Extract the (x, y) coordinate from the center of the cell holding the provided text.  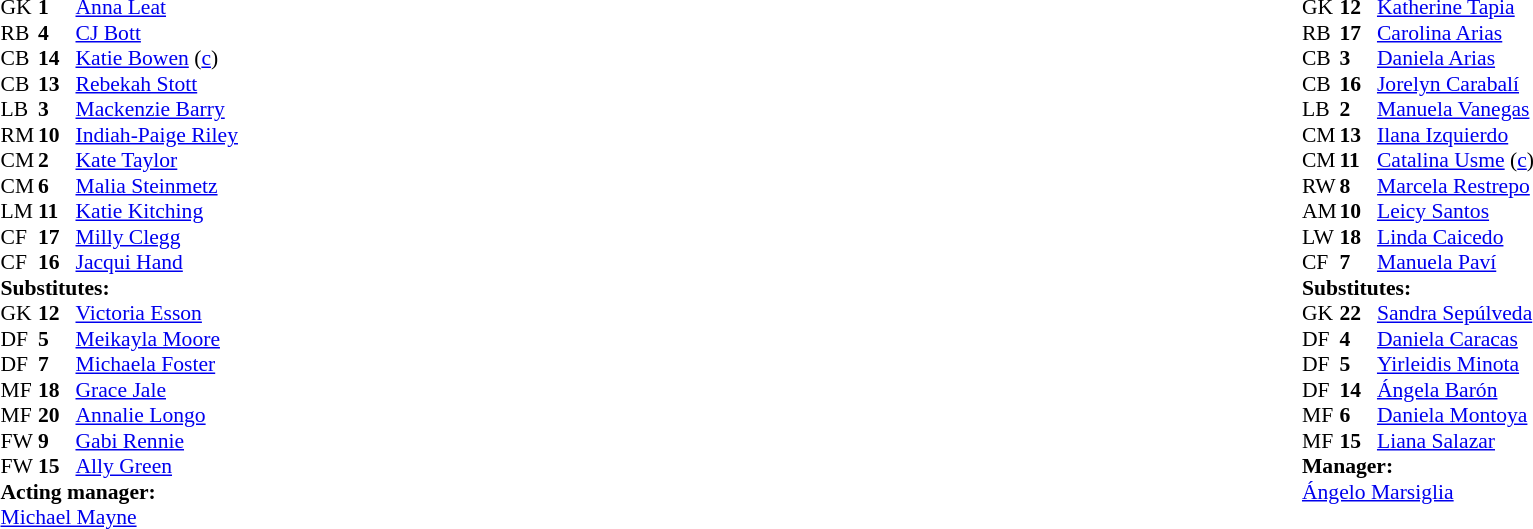
Annalie Longo (157, 415)
Malia Steinmetz (157, 186)
Indiah-Paige Riley (157, 135)
Substitutes: (118, 288)
Rebekah Stott (157, 84)
Gabi Rennie (157, 441)
20 (57, 415)
LM (19, 211)
Katie Bowen (c) (157, 59)
Victoria Esson (157, 313)
Meikayla Moore (157, 339)
AM (1321, 211)
8 (1358, 186)
RW (1321, 186)
Katie Kitching (157, 211)
Grace Jale (157, 390)
RM (19, 135)
Mackenzie Barry (157, 109)
Ally Green (157, 467)
12 (57, 313)
LW (1321, 237)
Milly Clegg (157, 237)
9 (57, 441)
Jacqui Hand (157, 263)
Kate Taylor (157, 161)
Acting manager: (118, 492)
CJ Bott (157, 33)
22 (1358, 313)
Michaela Foster (157, 365)
